Scan for the cell matching the given text and deliver its [X, Y] coordinate at center. 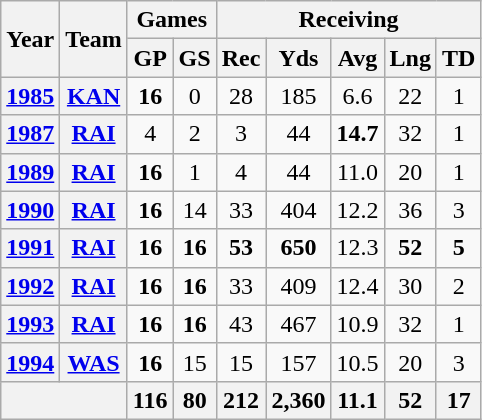
12.2 [358, 210]
1987 [30, 134]
Receiving [348, 20]
12.4 [358, 286]
WAS [94, 362]
157 [298, 362]
404 [298, 210]
Games [172, 20]
28 [241, 96]
409 [298, 286]
10.9 [358, 324]
1992 [30, 286]
650 [298, 248]
212 [241, 400]
0 [194, 96]
KAN [94, 96]
80 [194, 400]
11.0 [358, 172]
22 [410, 96]
1994 [30, 362]
Year [30, 39]
1991 [30, 248]
2,360 [298, 400]
Lng [410, 58]
GS [194, 58]
1985 [30, 96]
6.6 [358, 96]
Team [94, 39]
53 [241, 248]
116 [150, 400]
14 [194, 210]
467 [298, 324]
1993 [30, 324]
Yds [298, 58]
17 [458, 400]
Avg [358, 58]
5 [458, 248]
TD [458, 58]
10.5 [358, 362]
14.7 [358, 134]
11.1 [358, 400]
30 [410, 286]
1989 [30, 172]
1990 [30, 210]
185 [298, 96]
12.3 [358, 248]
GP [150, 58]
36 [410, 210]
43 [241, 324]
Rec [241, 58]
